Pinpoint the cell where the given text exists, returning its (x, y) midpoint coordinate. 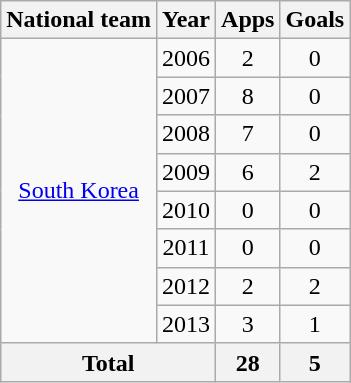
2012 (186, 286)
2010 (186, 210)
2009 (186, 172)
28 (248, 362)
Year (186, 20)
Apps (248, 20)
National team (79, 20)
2006 (186, 58)
3 (248, 324)
Goals (315, 20)
South Korea (79, 191)
5 (315, 362)
6 (248, 172)
2013 (186, 324)
7 (248, 134)
Total (108, 362)
2011 (186, 248)
8 (248, 96)
2007 (186, 96)
1 (315, 324)
2008 (186, 134)
